Scan for the cell matching the given text and deliver its [x, y] coordinate at center. 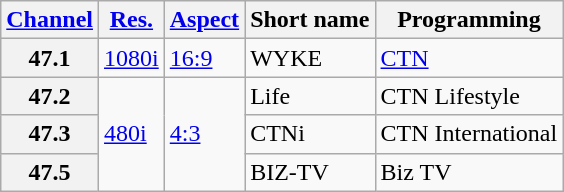
Aspect [204, 20]
Programming [469, 20]
Short name [310, 20]
47.3 [50, 134]
16:9 [204, 58]
CTNi [310, 134]
Channel [50, 20]
CTN International [469, 134]
47.5 [50, 172]
480i [132, 134]
Biz TV [469, 172]
47.1 [50, 58]
Life [310, 96]
4:3 [204, 134]
CTN Lifestyle [469, 96]
CTN [469, 58]
BIZ-TV [310, 172]
47.2 [50, 96]
1080i [132, 58]
Res. [132, 20]
WYKE [310, 58]
